Capture the cell that displays the provided text and extract its [x, y] central coordinate. 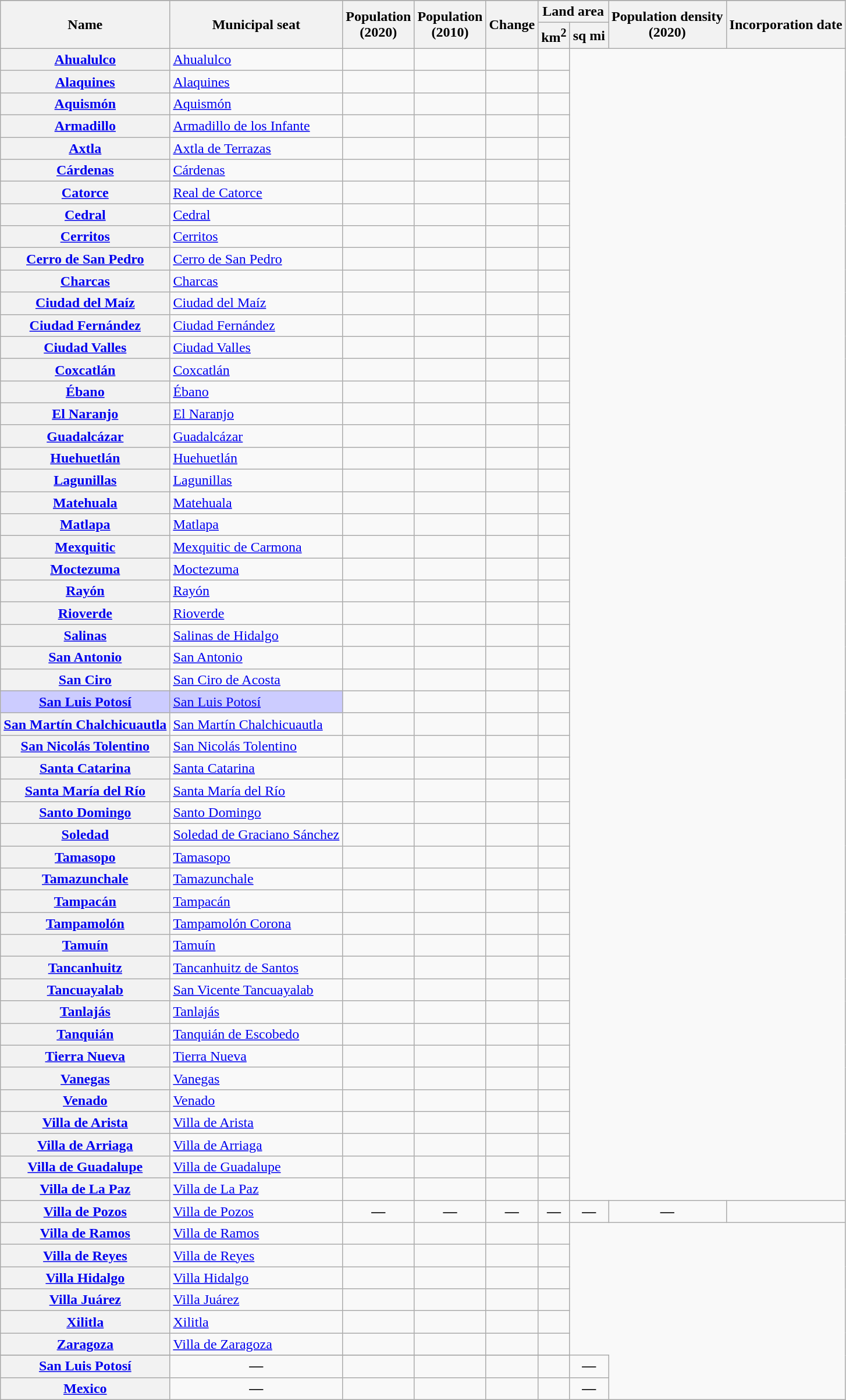
Soledad de Graciano Sánchez [256, 835]
Tanquián [85, 1034]
Tanquián de Escobedo [256, 1034]
San Ciro de Acosta [256, 680]
Incorporation date [785, 24]
Salinas [85, 635]
Villa de Zaragoza [256, 1344]
Armadillo de los Infante [256, 126]
Change [512, 24]
Tampamolón Corona [256, 923]
Armadillo [85, 126]
San Vicente Tancuayalab [256, 990]
Mexquitic [85, 547]
Population density(2020) [667, 24]
Population(2010) [450, 24]
Soledad [85, 835]
Mexquitic de Carmona [256, 547]
Axtla de Terrazas [256, 148]
Catorce [85, 193]
Tancuayalab [85, 990]
Salinas de Hidalgo [256, 635]
Population(2020) [378, 24]
sq mi [589, 36]
Tampamolón [85, 923]
Tancanhuitz de Santos [256, 968]
km2 [554, 36]
Land area [574, 12]
Axtla [85, 148]
Municipal seat [256, 24]
Tancanhuitz [85, 968]
Mexico [85, 1388]
Real de Catorce [256, 193]
Zaragoza [85, 1344]
Name [85, 24]
San Ciro [85, 680]
